Locate the cell with the specified text and output its [x, y] center coordinate. 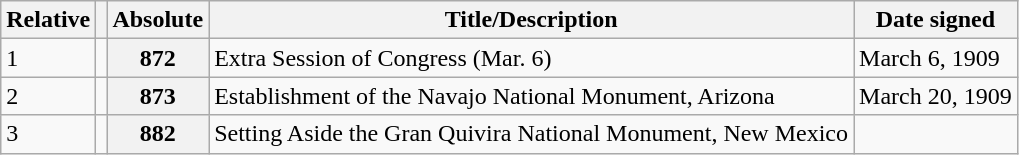
Extra Session of Congress (Mar. 6) [532, 58]
872 [158, 58]
Date signed [936, 20]
1 [48, 58]
Establishment of the Navajo National Monument, Arizona [532, 96]
March 20, 1909 [936, 96]
Title/Description [532, 20]
Setting Aside the Gran Quivira National Monument, New Mexico [532, 134]
2 [48, 96]
3 [48, 134]
Absolute [158, 20]
873 [158, 96]
March 6, 1909 [936, 58]
Relative [48, 20]
882 [158, 134]
